Determine the [x, y] coordinate at the center of the cell enclosing the given text.  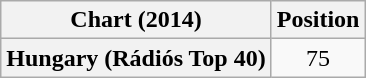
Hungary (Rádiós Top 40) [136, 58]
Chart (2014) [136, 20]
Position [318, 20]
75 [318, 58]
